Find where the given text appears and provide that cell's center as (X, Y) coordinate. 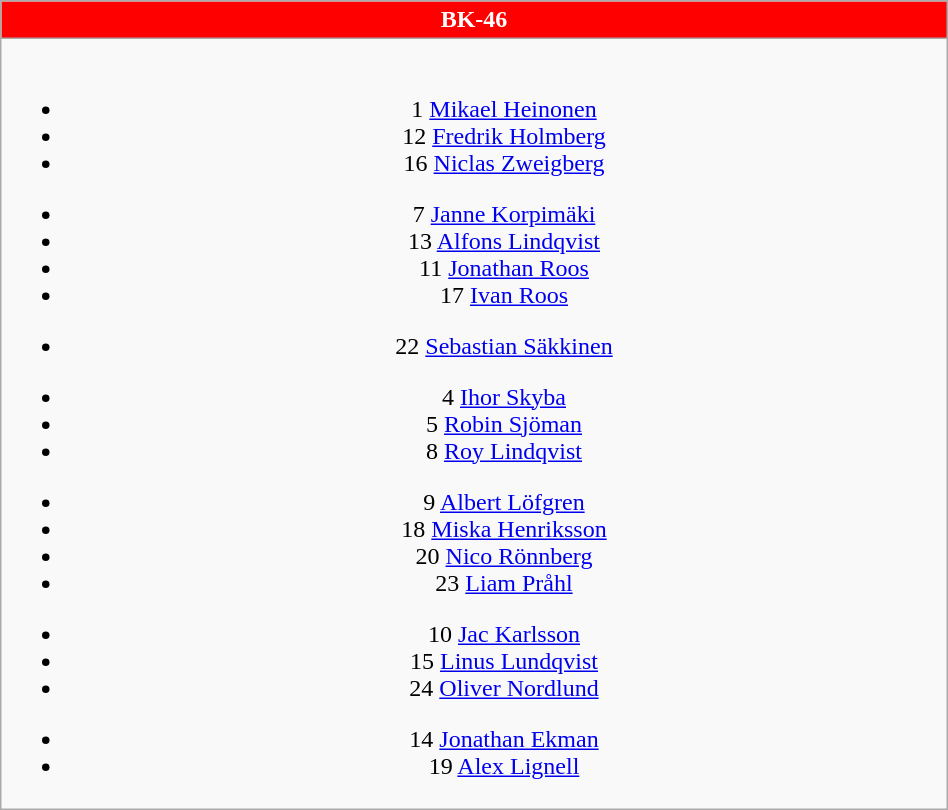
BK-46 (474, 20)
